Find where the given text appears and provide that cell's center as (x, y) coordinate. 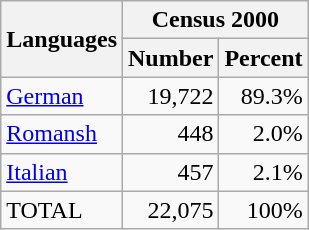
448 (171, 134)
Italian (62, 172)
2.1% (264, 172)
Number (171, 58)
Percent (264, 58)
German (62, 96)
2.0% (264, 134)
Census 2000 (216, 20)
89.3% (264, 96)
100% (264, 210)
Languages (62, 39)
TOTAL (62, 210)
457 (171, 172)
19,722 (171, 96)
22,075 (171, 210)
Romansh (62, 134)
